Pinpoint the cell where the given text exists, returning its [X, Y] midpoint coordinate. 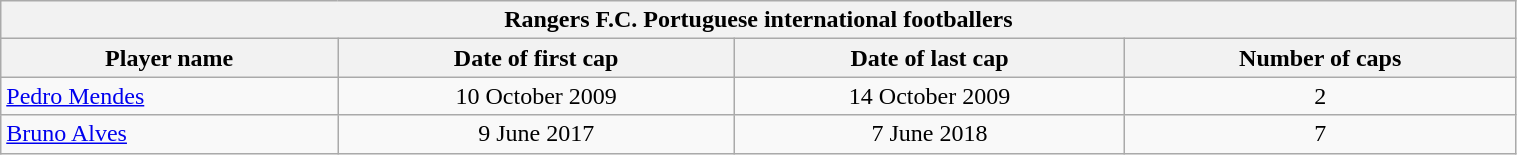
7 [1320, 134]
Bruno Alves [170, 134]
Date of last cap [930, 58]
Number of caps [1320, 58]
Rangers F.C. Portuguese international footballers [758, 20]
9 June 2017 [536, 134]
14 October 2009 [930, 96]
Date of first cap [536, 58]
Player name [170, 58]
Pedro Mendes [170, 96]
2 [1320, 96]
7 June 2018 [930, 134]
10 October 2009 [536, 96]
